Locate the cell with the specified text and output its (x, y) center coordinate. 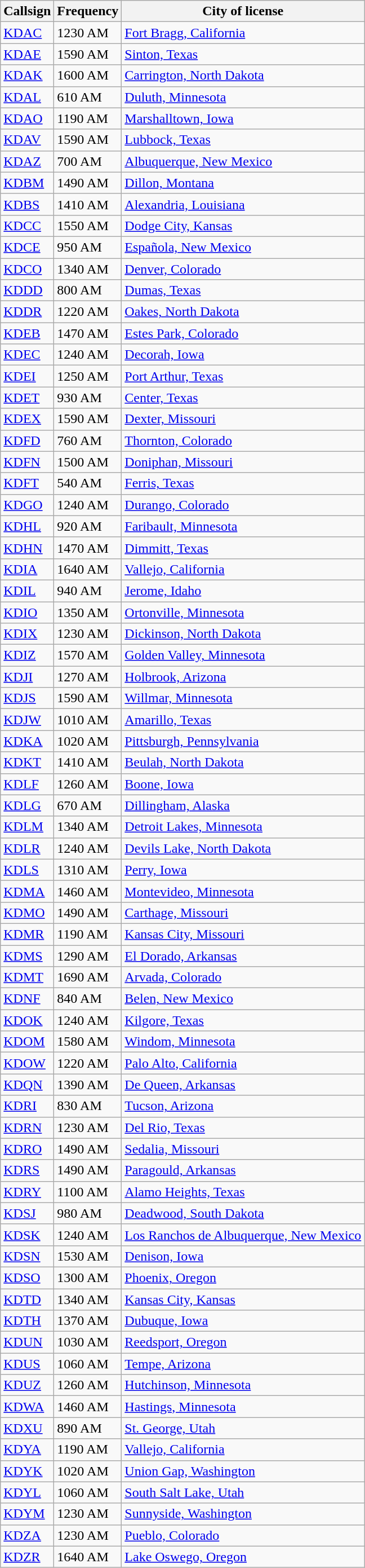
Española, New Mexico (243, 247)
KDIX (27, 634)
Paragould, Arkansas (243, 1170)
Holbrook, Arizona (243, 677)
KDZR (27, 1557)
Union Gap, Washington (243, 1471)
1570 AM (88, 655)
KDSN (27, 1256)
Dimmitt, Texas (243, 548)
Phoenix, Oregon (243, 1278)
Pittsburgh, Pennsylvania (243, 741)
Dumas, Texas (243, 290)
KDRS (27, 1170)
KDTD (27, 1299)
Ferris, Texas (243, 483)
Willmar, Minnesota (243, 698)
Albuquerque, New Mexico (243, 161)
KDAL (27, 97)
Montevideo, Minnesota (243, 891)
940 AM (88, 591)
KDRY (27, 1192)
1350 AM (88, 612)
Deadwood, South Dakota (243, 1213)
KDMO (27, 913)
1390 AM (88, 1085)
KDAO (27, 118)
KDTH (27, 1321)
KDLG (27, 805)
Doniphan, Missouri (243, 462)
Dillingham, Alaska (243, 805)
890 AM (88, 1428)
KDDR (27, 312)
950 AM (88, 247)
KDLR (27, 848)
1310 AM (88, 870)
Belen, New Mexico (243, 999)
KDMT (27, 977)
1550 AM (88, 226)
Arvada, Colorado (243, 977)
1100 AM (88, 1192)
Jerome, Idaho (243, 591)
KDAK (27, 76)
KDJI (27, 677)
Fort Bragg, California (243, 33)
KDAC (27, 33)
Golden Valley, Minnesota (243, 655)
Carthage, Missouri (243, 913)
KDCC (27, 226)
Oakes, North Dakota (243, 312)
KDUS (27, 1364)
Sedalia, Missouri (243, 1149)
KDFT (27, 483)
KDLM (27, 827)
Dillon, Montana (243, 183)
Boone, Iowa (243, 784)
KDKA (27, 741)
El Dorado, Arkansas (243, 956)
Pueblo, Colorado (243, 1535)
1370 AM (88, 1321)
KDEI (27, 376)
KDJW (27, 720)
KDUZ (27, 1385)
Perry, Iowa (243, 870)
KDEB (27, 333)
760 AM (88, 441)
KDYM (27, 1514)
KDBM (27, 183)
De Queen, Arkansas (243, 1085)
KDBS (27, 204)
1500 AM (88, 462)
KDEX (27, 419)
KDYL (27, 1492)
Frequency (88, 11)
Durango, Colorado (243, 505)
Denison, Iowa (243, 1256)
KDRO (27, 1149)
Devils Lake, North Dakota (243, 848)
KDZA (27, 1535)
700 AM (88, 161)
Decorah, Iowa (243, 355)
KDLF (27, 784)
610 AM (88, 97)
KDUN (27, 1342)
KDRN (27, 1127)
Palo Alto, California (243, 1063)
Thornton, Colorado (243, 441)
Center, Texas (243, 398)
KDAZ (27, 161)
1290 AM (88, 956)
KDFD (27, 441)
670 AM (88, 805)
Dubuque, Iowa (243, 1321)
KDLS (27, 870)
KDQN (27, 1085)
Los Ranchos de Albuquerque, New Mexico (243, 1235)
Callsign (27, 11)
Denver, Colorado (243, 269)
Estes Park, Colorado (243, 333)
Hutchinson, Minnesota (243, 1385)
KDGO (27, 505)
KDYK (27, 1471)
KDOM (27, 1042)
KDMS (27, 956)
1030 AM (88, 1342)
1010 AM (88, 720)
1690 AM (88, 977)
KDHL (27, 526)
Duluth, Minnesota (243, 97)
1600 AM (88, 76)
Carrington, North Dakota (243, 76)
920 AM (88, 526)
KDKT (27, 763)
KDSJ (27, 1213)
KDHN (27, 548)
Port Arthur, Texas (243, 376)
KDOK (27, 1020)
Tempe, Arizona (243, 1364)
Sinton, Texas (243, 54)
830 AM (88, 1106)
St. George, Utah (243, 1428)
KDYA (27, 1450)
KDRI (27, 1106)
1250 AM (88, 376)
Dexter, Missouri (243, 419)
KDCO (27, 269)
Kansas City, Kansas (243, 1299)
KDIZ (27, 655)
KDJS (27, 698)
KDFN (27, 462)
South Salt Lake, Utah (243, 1492)
Amarillo, Texas (243, 720)
Ortonville, Minnesota (243, 612)
1580 AM (88, 1042)
Windom, Minnesota (243, 1042)
Detroit Lakes, Minnesota (243, 827)
KDMR (27, 934)
Kansas City, Missouri (243, 934)
Lubbock, Texas (243, 140)
KDAV (27, 140)
Sunnyside, Washington (243, 1514)
Reedsport, Oregon (243, 1342)
Marshalltown, Iowa (243, 118)
Faribault, Minnesota (243, 526)
KDSO (27, 1278)
KDXU (27, 1428)
800 AM (88, 290)
KDOW (27, 1063)
KDAE (27, 54)
Kilgore, Texas (243, 1020)
City of license (243, 11)
Del Rio, Texas (243, 1127)
Alamo Heights, Texas (243, 1192)
Tucson, Arizona (243, 1106)
KDIA (27, 569)
540 AM (88, 483)
Lake Oswego, Oregon (243, 1557)
KDNF (27, 999)
Hastings, Minnesota (243, 1407)
930 AM (88, 398)
KDMA (27, 891)
980 AM (88, 1213)
Dickinson, North Dakota (243, 634)
Beulah, North Dakota (243, 763)
KDWA (27, 1407)
Alexandria, Louisiana (243, 204)
KDDD (27, 290)
840 AM (88, 999)
KDIO (27, 612)
KDCE (27, 247)
1270 AM (88, 677)
Dodge City, Kansas (243, 226)
KDEC (27, 355)
KDSK (27, 1235)
KDET (27, 398)
1300 AM (88, 1278)
KDIL (27, 591)
1530 AM (88, 1256)
